Extract the [X, Y] coordinate from the center of the cell holding the provided text.  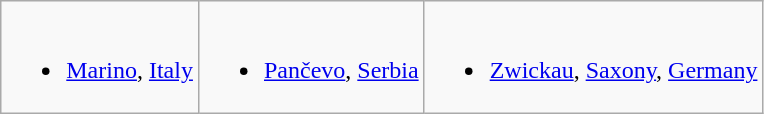
Zwickau, Saxony, Germany [594, 58]
Pančevo, Serbia [311, 58]
Marino, Italy [100, 58]
